Return the [x, y] coordinate for the center point of the cell that contains the specified text.  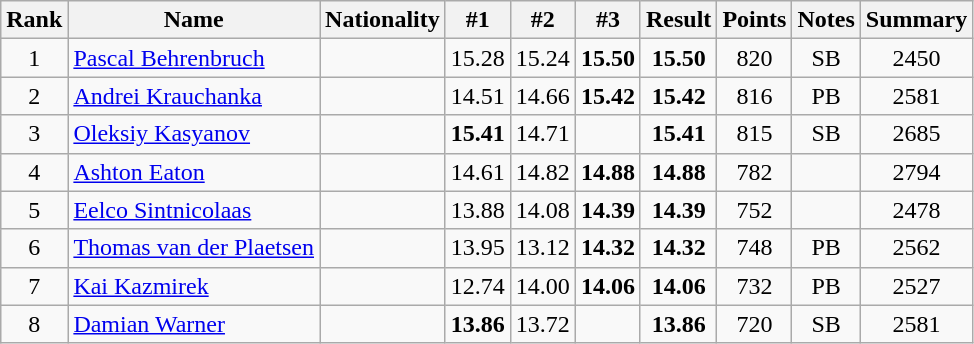
Name [194, 20]
Thomas van der Plaetsen [194, 248]
12.74 [478, 286]
Notes [826, 20]
782 [754, 172]
752 [754, 210]
15.24 [542, 58]
2450 [916, 58]
2685 [916, 134]
14.66 [542, 96]
4 [34, 172]
14.82 [542, 172]
15.28 [478, 58]
6 [34, 248]
Points [754, 20]
5 [34, 210]
Eelco Sintnicolaas [194, 210]
732 [754, 286]
Damian Warner [194, 324]
3 [34, 134]
Andrei Krauchanka [194, 96]
13.88 [478, 210]
#3 [608, 20]
Oleksiy Kasyanov [194, 134]
Result [678, 20]
2478 [916, 210]
8 [34, 324]
Nationality [383, 20]
7 [34, 286]
13.12 [542, 248]
748 [754, 248]
14.08 [542, 210]
Kai Kazmirek [194, 286]
720 [754, 324]
14.61 [478, 172]
2562 [916, 248]
820 [754, 58]
13.95 [478, 248]
14.71 [542, 134]
#2 [542, 20]
Summary [916, 20]
815 [754, 134]
14.00 [542, 286]
#1 [478, 20]
Ashton Eaton [194, 172]
2794 [916, 172]
2 [34, 96]
1 [34, 58]
2527 [916, 286]
Rank [34, 20]
13.72 [542, 324]
Pascal Behrenbruch [194, 58]
816 [754, 96]
14.51 [478, 96]
